Capture the cell that displays the provided text and extract its (x, y) central coordinate. 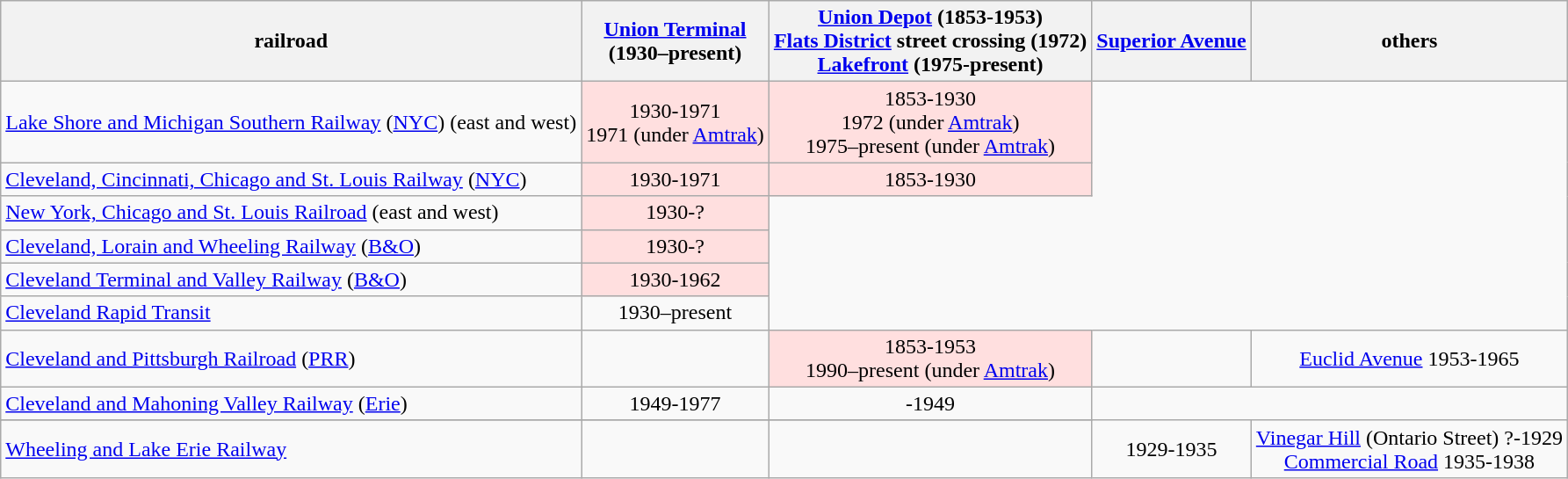
1930-19711971 (under Amtrak) (676, 122)
others (1409, 41)
1853-19531990–present (under Amtrak) (929, 359)
New York, Chicago and St. Louis Railroad (east and west) (292, 213)
-1949 (929, 403)
Vinegar Hill (Ontario Street) ?-1929Commercial Road 1935-1938 (1409, 448)
Cleveland, Cincinnati, Chicago and St. Louis Railway (NYC) (292, 179)
Cleveland Terminal and Valley Railway (B&O) (292, 279)
Cleveland, Lorain and Wheeling Railway (B&O) (292, 246)
Union Depot (1853-1953)Flats District street crossing (1972)Lakefront (1975-present) (929, 41)
Union Terminal(1930–present) (676, 41)
1853-1930 (929, 179)
Euclid Avenue 1953-1965 (1409, 359)
1930-1962 (676, 279)
Superior Avenue (1172, 41)
Wheeling and Lake Erie Railway (292, 448)
railroad (292, 41)
1949-1977 (676, 403)
1930–present (676, 313)
Lake Shore and Michigan Southern Railway (NYC) (east and west) (292, 122)
Cleveland and Mahoning Valley Railway (Erie) (292, 403)
Cleveland Rapid Transit (292, 313)
1929-1935 (1172, 448)
1930-1971 (676, 179)
1853-19301972 (under Amtrak)1975–present (under Amtrak) (929, 122)
Cleveland and Pittsburgh Railroad (PRR) (292, 359)
